Locate the cell with the specified text and output its (x, y) center coordinate. 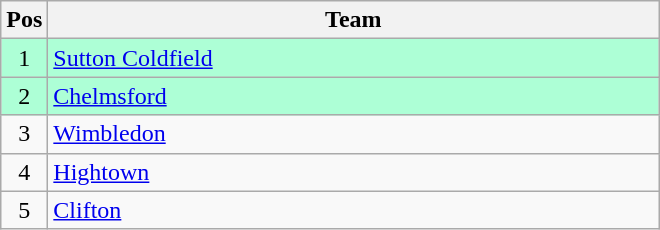
Hightown (354, 172)
Chelmsford (354, 96)
Team (354, 20)
1 (24, 58)
4 (24, 172)
Clifton (354, 210)
2 (24, 96)
Pos (24, 20)
Sutton Coldfield (354, 58)
5 (24, 210)
3 (24, 134)
Wimbledon (354, 134)
